Locate the cell with the specified text and output its (X, Y) center coordinate. 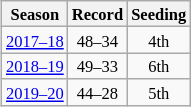
2017–18 (35, 40)
2018–19 (35, 66)
48–34 (98, 40)
4th (158, 40)
Record (98, 14)
44–28 (98, 92)
Seeding (158, 14)
Season (35, 14)
49–33 (98, 66)
5th (158, 92)
6th (158, 66)
2019–20 (35, 92)
